Determine the [x, y] coordinate at the center of the cell enclosing the given text.  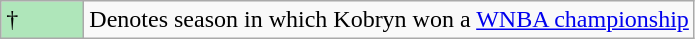
Denotes season in which Kobryn won a WNBA championship [390, 20]
† [42, 20]
